Determine the (X, Y) coordinate at the center of the cell enclosing the given text.  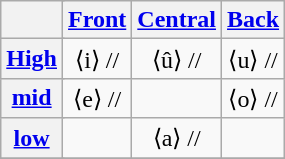
⟨o⟩ // (254, 98)
Central (177, 20)
⟨u⟩ // (254, 59)
Back (254, 20)
low (32, 138)
High (32, 59)
Front (98, 20)
⟨û⟩ // (177, 59)
⟨e⟩ // (98, 98)
⟨i⟩ // (98, 59)
⟨a⟩ // (177, 138)
mid (32, 98)
